Provide the [X, Y] coordinate of the cell's center where the given text is located.  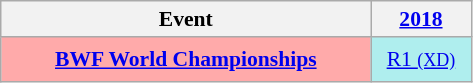
2018 [421, 19]
Event [186, 19]
BWF World Championships [186, 60]
R1 (XD) [421, 60]
